Provide the (X, Y) coordinate of the cell's center where the given text is located.  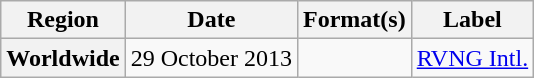
Label (472, 20)
Format(s) (355, 20)
Worldwide (63, 58)
RVNG Intl. (472, 58)
29 October 2013 (211, 58)
Date (211, 20)
Region (63, 20)
